Locate the cell with the specified text and output its (X, Y) center coordinate. 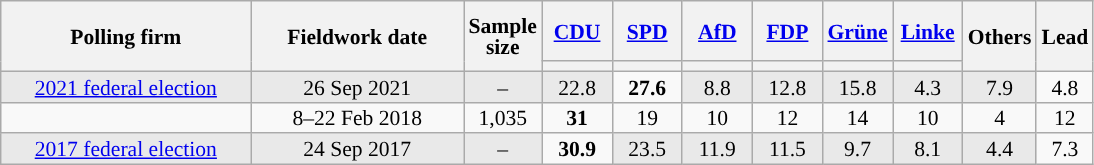
7.3 (1064, 150)
24 Sep 2017 (358, 150)
15.8 (857, 86)
8.1 (928, 150)
26 Sep 2021 (358, 86)
11.5 (787, 150)
4 (1000, 118)
27.6 (647, 86)
1,035 (503, 118)
14 (857, 118)
2017 federal election (126, 150)
Linke (928, 31)
Lead (1064, 36)
23.5 (647, 150)
AfD (717, 31)
19 (647, 118)
9.7 (857, 150)
CDU (577, 31)
4.8 (1064, 86)
Others (1000, 36)
2021 federal election (126, 86)
8–22 Feb 2018 (358, 118)
31 (577, 118)
8.8 (717, 86)
FDP (787, 31)
12.8 (787, 86)
Fieldwork date (358, 36)
4.3 (928, 86)
30.9 (577, 150)
4.4 (1000, 150)
11.9 (717, 150)
7.9 (1000, 86)
SPD (647, 31)
Samplesize (503, 36)
Grüne (857, 31)
Polling firm (126, 36)
22.8 (577, 86)
